Search for the cell housing the specified text and yield its [X, Y] center coordinate. 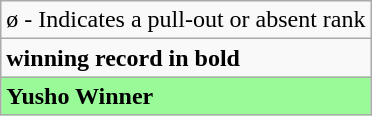
winning record in bold [186, 58]
Yusho Winner [186, 96]
ø - Indicates a pull-out or absent rank [186, 20]
